Extract the [X, Y] coordinate from the center of the cell holding the provided text.  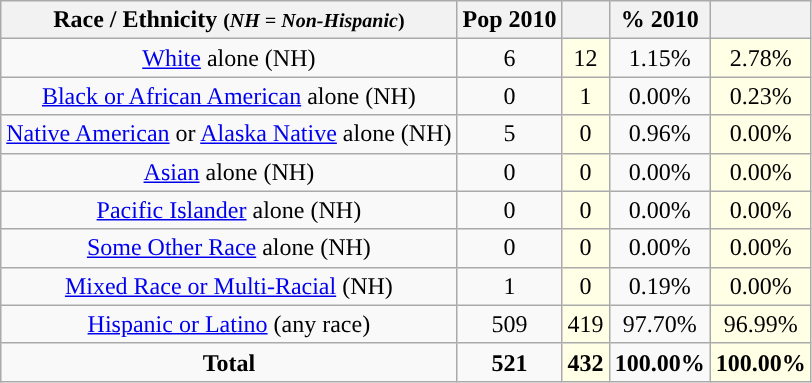
0.19% [660, 286]
Native American or Alaska Native alone (NH) [229, 134]
Pacific Islander alone (NH) [229, 210]
432 [586, 362]
Asian alone (NH) [229, 172]
2.78% [760, 58]
419 [586, 324]
Pop 2010 [510, 20]
Black or African American alone (NH) [229, 96]
Some Other Race alone (NH) [229, 248]
Total [229, 362]
% 2010 [660, 20]
0.96% [660, 134]
521 [510, 362]
509 [510, 324]
Mixed Race or Multi-Racial (NH) [229, 286]
Hispanic or Latino (any race) [229, 324]
12 [586, 58]
5 [510, 134]
Race / Ethnicity (NH = Non-Hispanic) [229, 20]
6 [510, 58]
White alone (NH) [229, 58]
97.70% [660, 324]
0.23% [760, 96]
96.99% [760, 324]
1.15% [660, 58]
